Find where the given text appears and provide that cell's center as (X, Y) coordinate. 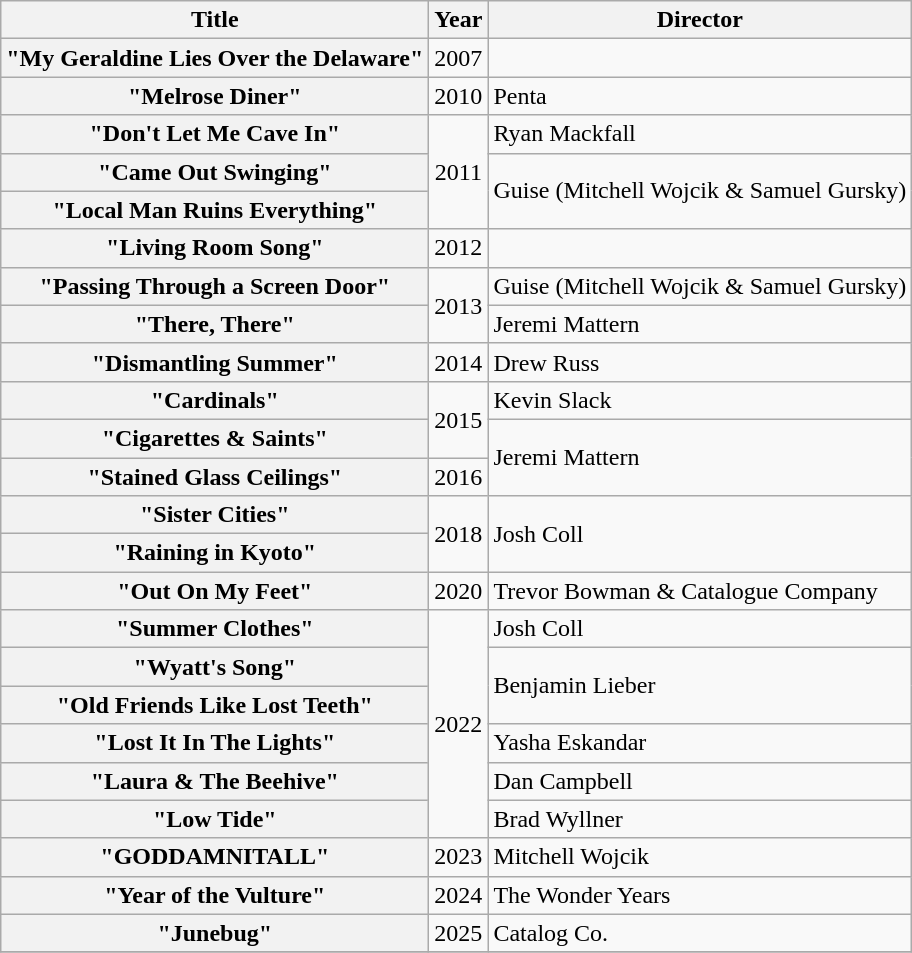
"Don't Let Me Cave In" (215, 134)
Penta (700, 96)
2015 (458, 419)
"There, There" (215, 324)
"Local Man Ruins Everything" (215, 210)
"Junebug" (215, 933)
"Wyatt's Song" (215, 667)
"GODDAMNITALL" (215, 857)
"Year of the Vulture" (215, 895)
"Low Tide" (215, 819)
2022 (458, 724)
2020 (458, 591)
Year (458, 20)
"Dismantling Summer" (215, 362)
"Melrose Diner" (215, 96)
2007 (458, 58)
2025 (458, 933)
"Cardinals" (215, 400)
2023 (458, 857)
"Old Friends Like Lost Teeth" (215, 705)
"Came Out Swinging" (215, 172)
"Sister Cities" (215, 515)
Kevin Slack (700, 400)
Drew Russ (700, 362)
Yasha Eskandar (700, 743)
Catalog Co. (700, 933)
"Summer Clothes" (215, 629)
"Out On My Feet" (215, 591)
2010 (458, 96)
Title (215, 20)
"Living Room Song" (215, 248)
"Laura & The Beehive" (215, 781)
2013 (458, 305)
2018 (458, 534)
"Lost It In The Lights" (215, 743)
Mitchell Wojcik (700, 857)
The Wonder Years (700, 895)
"Stained Glass Ceilings" (215, 477)
Dan Campbell (700, 781)
2011 (458, 172)
2024 (458, 895)
2012 (458, 248)
2014 (458, 362)
Ryan Mackfall (700, 134)
Trevor Bowman & Catalogue Company (700, 591)
"Passing Through a Screen Door" (215, 286)
"My Geraldine Lies Over the Delaware" (215, 58)
Benjamin Lieber (700, 686)
"Raining in Kyoto" (215, 553)
Brad Wyllner (700, 819)
Director (700, 20)
"Cigarettes & Saints" (215, 438)
2016 (458, 477)
